From the cell containing the given text, extract its center point as (x, y) coordinate. 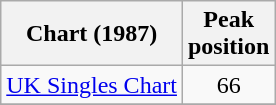
Peakposition (228, 34)
66 (228, 85)
Chart (1987) (92, 34)
UK Singles Chart (92, 85)
